Scan for the cell matching the given text and deliver its (X, Y) coordinate at center. 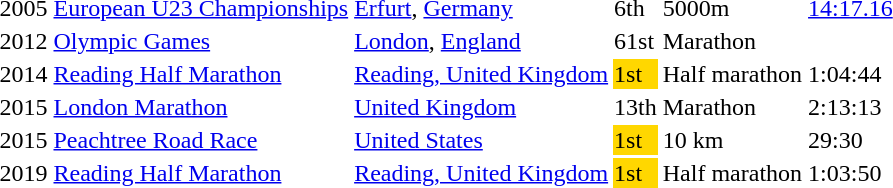
United States (482, 140)
Olympic Games (201, 41)
United Kingdom (482, 107)
13th (636, 107)
10 km (732, 140)
London, England (482, 41)
London Marathon (201, 107)
Peachtree Road Race (201, 140)
61st (636, 41)
